Return the (x, y) coordinate for the center point of the cell that contains the specified text.  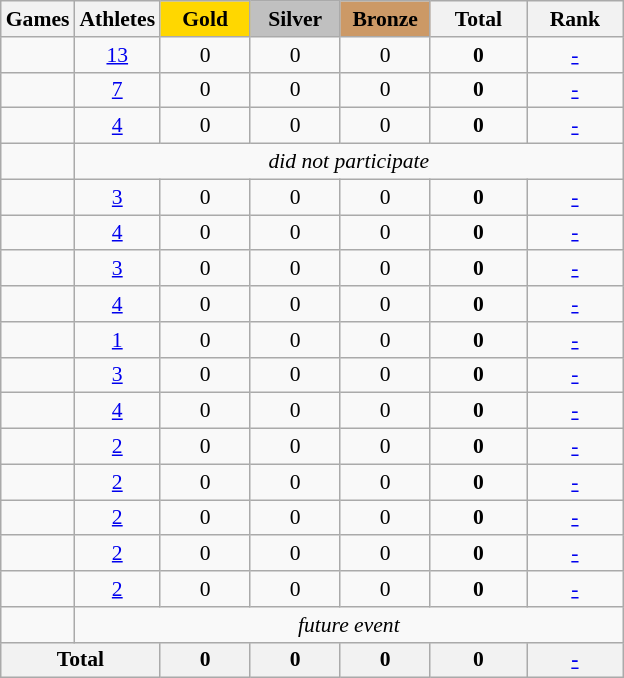
Bronze (385, 19)
1 (117, 340)
future event (348, 625)
Games (38, 19)
did not participate (348, 162)
Gold (205, 19)
Athletes (117, 19)
7 (117, 90)
13 (117, 55)
Silver (295, 19)
Rank (576, 19)
